Locate the cell with the specified text and output its (X, Y) center coordinate. 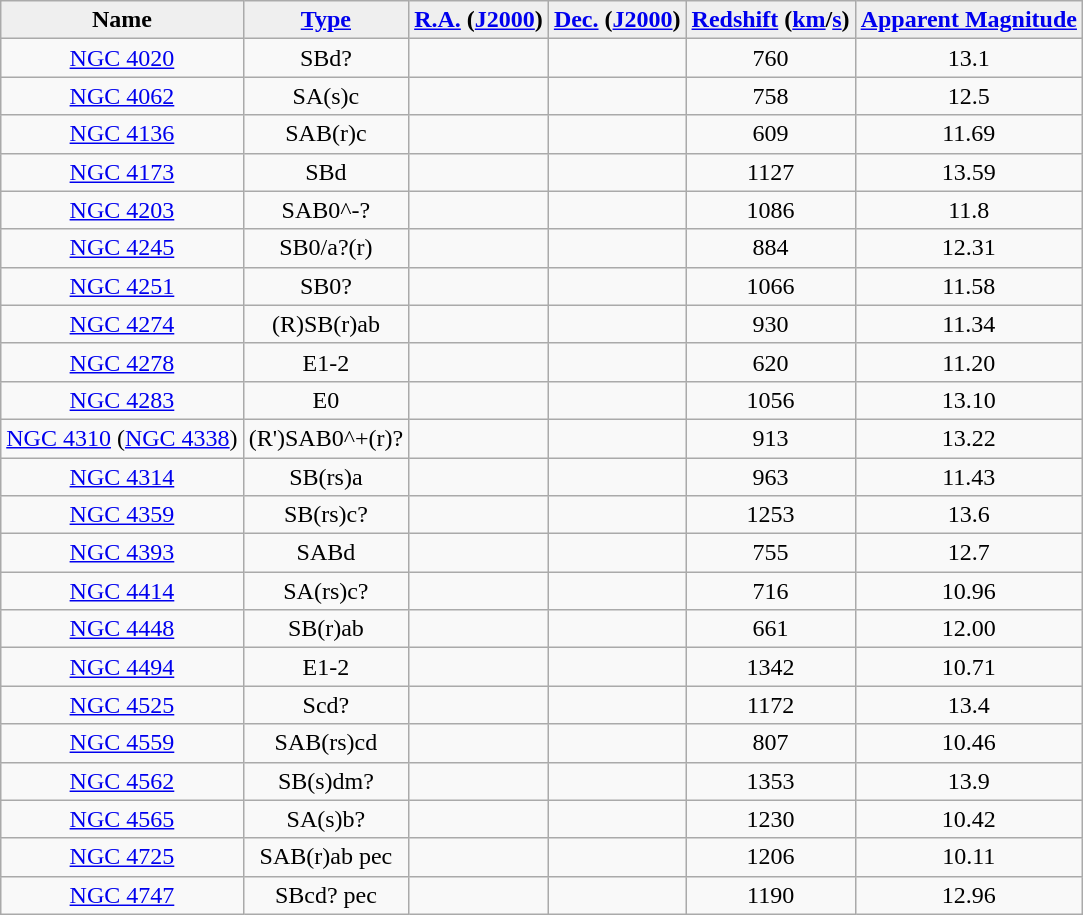
SBd? (326, 58)
620 (770, 362)
NGC 4173 (122, 172)
NGC 4359 (122, 515)
913 (770, 438)
NGC 4245 (122, 248)
NGC 4314 (122, 477)
661 (770, 629)
NGC 4525 (122, 705)
NGC 4310 (NGC 4338) (122, 438)
13.4 (968, 705)
NGC 4020 (122, 58)
1172 (770, 705)
884 (770, 248)
11.69 (968, 134)
1190 (770, 895)
11.58 (968, 286)
11.34 (968, 324)
12.5 (968, 96)
NGC 4747 (122, 895)
NGC 4565 (122, 819)
13.10 (968, 400)
NGC 4562 (122, 781)
SB(s)dm? (326, 781)
13.6 (968, 515)
E0 (326, 400)
SB0/a?(r) (326, 248)
12.96 (968, 895)
12.00 (968, 629)
11.43 (968, 477)
Name (122, 20)
10.11 (968, 857)
SBd (326, 172)
760 (770, 58)
1253 (770, 515)
NGC 4274 (122, 324)
1206 (770, 857)
12.7 (968, 553)
930 (770, 324)
609 (770, 134)
Redshift (km/s) (770, 20)
758 (770, 96)
1066 (770, 286)
SAB(r)c (326, 134)
NGC 4559 (122, 743)
10.71 (968, 667)
Type (326, 20)
1342 (770, 667)
13.59 (968, 172)
SAB0^-? (326, 210)
SABd (326, 553)
R.A. (J2000) (479, 20)
SA(s)b? (326, 819)
1230 (770, 819)
NGC 4251 (122, 286)
NGC 4283 (122, 400)
NGC 4278 (122, 362)
(R')SAB0^+(r)? (326, 438)
SAB(r)ab pec (326, 857)
963 (770, 477)
755 (770, 553)
SAB(rs)cd (326, 743)
SB(rs)a (326, 477)
12.31 (968, 248)
NGC 4136 (122, 134)
10.42 (968, 819)
13.9 (968, 781)
NGC 4062 (122, 96)
NGC 4494 (122, 667)
SB(r)ab (326, 629)
1127 (770, 172)
SBcd? pec (326, 895)
Dec. (J2000) (617, 20)
Apparent Magnitude (968, 20)
NGC 4448 (122, 629)
SA(s)c (326, 96)
1056 (770, 400)
716 (770, 591)
13.22 (968, 438)
10.46 (968, 743)
SB(rs)c? (326, 515)
NGC 4414 (122, 591)
SB0? (326, 286)
13.1 (968, 58)
SA(rs)c? (326, 591)
1086 (770, 210)
807 (770, 743)
1353 (770, 781)
NGC 4393 (122, 553)
NGC 4725 (122, 857)
10.96 (968, 591)
(R)SB(r)ab (326, 324)
11.20 (968, 362)
Scd? (326, 705)
NGC 4203 (122, 210)
11.8 (968, 210)
